For the text-containing cell, return its midpoint in (x, y) coordinate format. 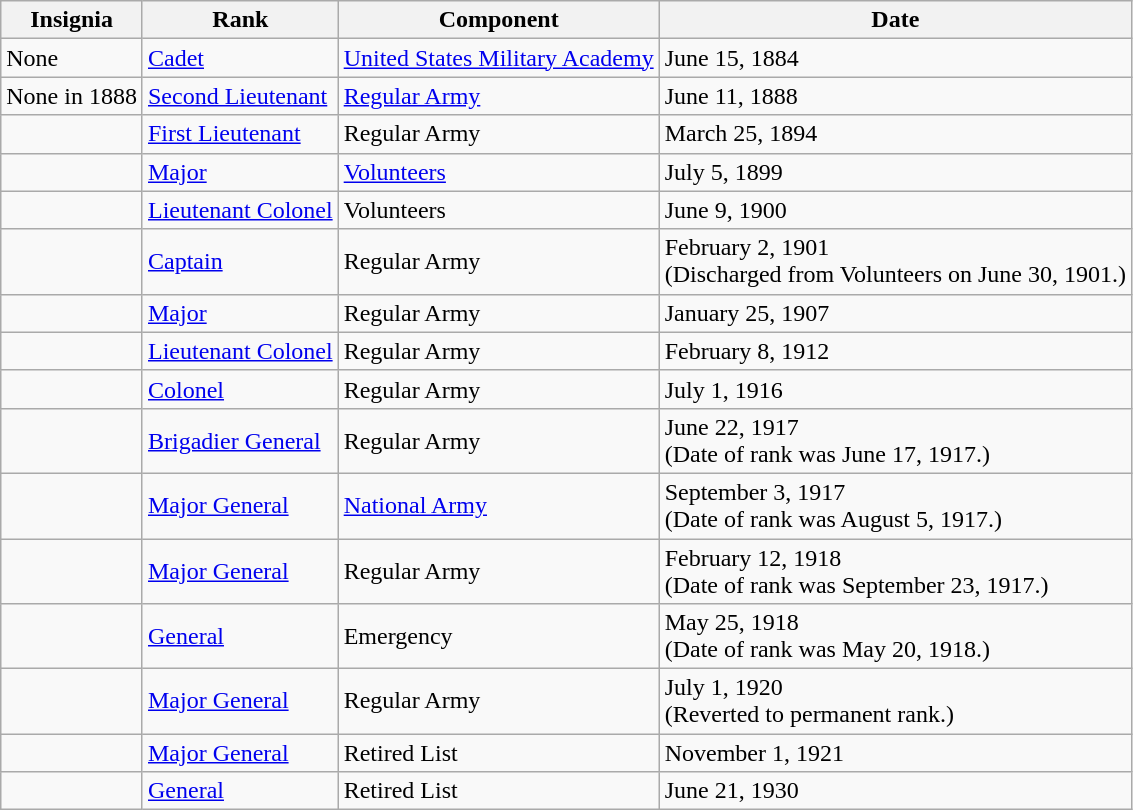
Cadet (240, 58)
Second Lieutenant (240, 96)
United States Military Academy (498, 58)
Colonel (240, 389)
First Lieutenant (240, 134)
National Army (498, 506)
February 2, 1901 (Discharged from Volunteers on June 30, 1901.) (895, 262)
July 5, 1899 (895, 172)
June 22, 1917(Date of rank was June 17, 1917.) (895, 440)
Captain (240, 262)
May 25, 1918(Date of rank was May 20, 1918.) (895, 636)
Rank (240, 20)
February 8, 1912 (895, 351)
September 3, 1917(Date of rank was August 5, 1917.) (895, 506)
Date (895, 20)
November 1, 1921 (895, 753)
July 1, 1920 (Reverted to permanent rank.) (895, 702)
Emergency (498, 636)
June 11, 1888 (895, 96)
Brigadier General (240, 440)
June 21, 1930 (895, 791)
Insignia (72, 20)
January 25, 1907 (895, 313)
March 25, 1894 (895, 134)
None in 1888 (72, 96)
July 1, 1916 (895, 389)
June 15, 1884 (895, 58)
June 9, 1900 (895, 210)
Component (498, 20)
February 12, 1918(Date of rank was September 23, 1917.) (895, 570)
None (72, 58)
